Output the (X, Y) coordinate of the center of the cell containing the given text.  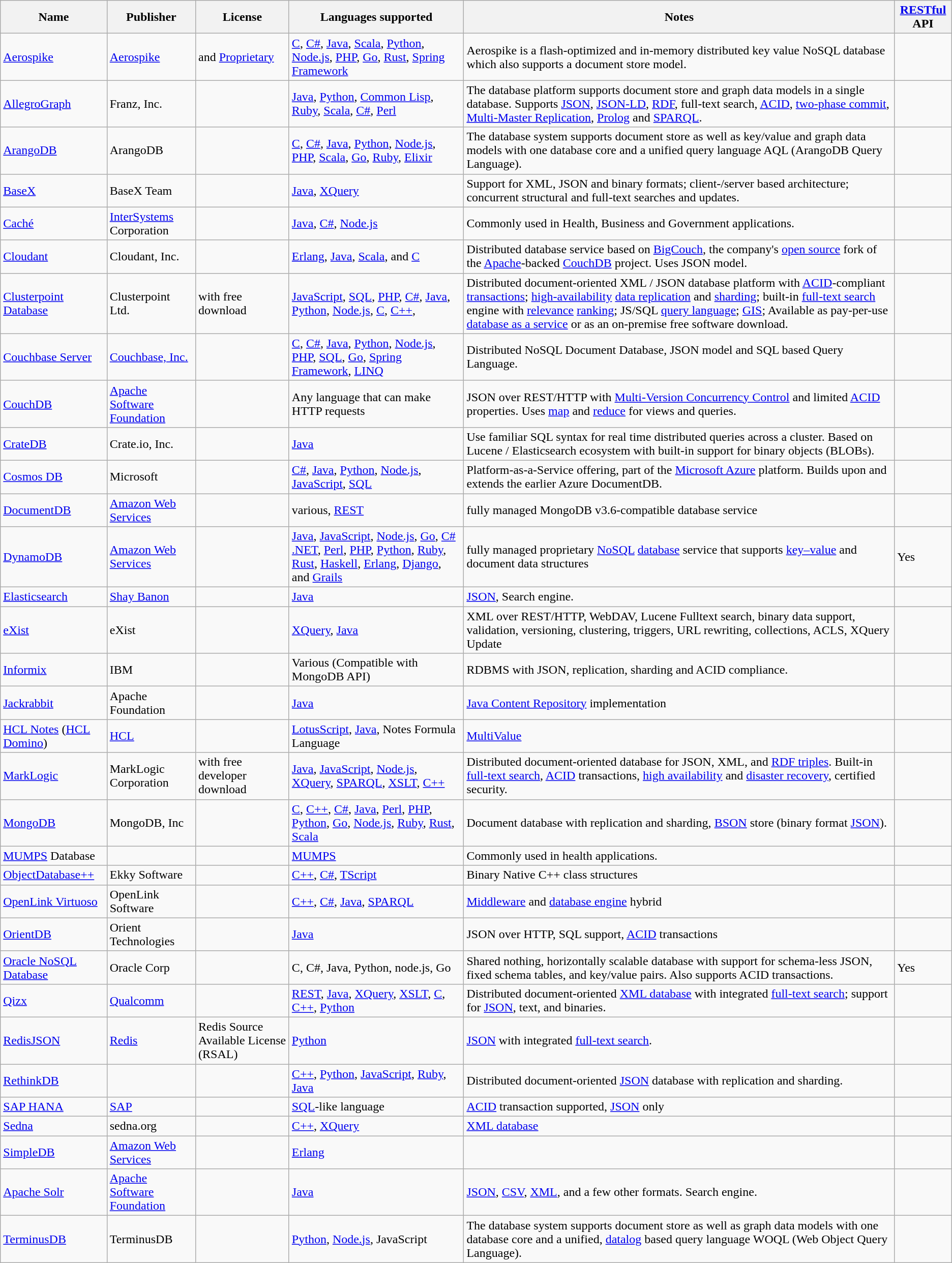
Languages supported (376, 17)
MongoDB (54, 823)
Platform-as-a-Service offering, part of the Microsoft Azure platform. Builds upon and extends the earlier Azure DocumentDB. (679, 477)
Caché (54, 224)
C, C#, Java, Scala, Python, Node.js, PHP, Go, Rust, Spring Framework (376, 57)
Java, Python, Common Lisp, Ruby, Scala, C#, Perl (376, 104)
Cloudant, Inc. (151, 256)
fully managed proprietary NoSQL database service that supports key–value and document data structures (679, 557)
JavaScript, SQL, PHP, C#, Java, Python, Node.js, C, C++, (376, 303)
HCL Notes (HCL Domino) (54, 736)
Sedna (54, 1126)
CouchDB (54, 404)
Oracle NoSQL Database (54, 967)
JSON over REST/HTTP with Multi-Version Concurrency Control and limited ACID properties. Uses map and reduce for views and queries. (679, 404)
Clusterpoint Ltd. (151, 303)
Distributed database service based on BigCouch, the company's open source fork of the Apache-backed CouchDB project. Uses JSON model. (679, 256)
with free developer download (243, 776)
MUMPS Database (54, 856)
C++, Python, JavaScript, Ruby, Java (376, 1080)
C, C#, Java, Python, Node.js, PHP, SQL, Go, Spring Framework, LINQ (376, 357)
Name (54, 17)
C++, XQuery (376, 1126)
Document database with replication and sharding, BSON store (binary format JSON). (679, 823)
Clusterpoint Database (54, 303)
Qualcomm (151, 1001)
CrateDB (54, 443)
Redis Source Available License (RSAL) (243, 1040)
AllegroGraph (54, 104)
RDBMS with JSON, replication, sharding and ACID compliance. (679, 670)
OrientDB (54, 935)
Distributed NoSQL Document Database, JSON model and SQL based Query Language. (679, 357)
Apache Foundation (151, 703)
SAP (151, 1107)
Orient Technologies (151, 935)
Commonly used in Health, Business and Government applications. (679, 224)
LotusScript, Java, Notes Formula Language (376, 736)
Various (Compatible with MongoDB API) (376, 670)
XQuery, Java (376, 630)
OpenLink Software (151, 901)
Jackrabbit (54, 703)
Java, JavaScript, Node.js, XQuery, SPARQL, XSLT, C++ (376, 776)
C, C#, Java, Python, node.js, Go (376, 967)
JSON over HTTP, SQL support, ACID transactions (679, 935)
C, C#, Java, Python, Node.js, PHP, Scala, Go, Ruby, Elixir (376, 151)
BaseX (54, 190)
License (243, 17)
Redis (151, 1040)
Cosmos DB (54, 477)
MultiValue (679, 736)
Crate.io, Inc. (151, 443)
JSON with integrated full-text search. (679, 1040)
Commonly used in health applications. (679, 856)
Oracle Corp (151, 967)
C++, C#, TScript (376, 875)
MongoDB, Inc (151, 823)
various, REST (376, 509)
Ekky Software (151, 875)
Python (376, 1040)
Franz, Inc. (151, 104)
REST, Java, XQuery, XSLT, C, C++, Python (376, 1001)
Informix (54, 670)
RedisJSON (54, 1040)
Aerospike is a flash-optimized and in-memory distributed key value NoSQL database which also supports a document store model. (679, 57)
with free download (243, 303)
Java Content Repository implementation (679, 703)
ACID transaction supported, JSON only (679, 1107)
Apache Solr (54, 1192)
Notes (679, 17)
C++, C#, Java, SPARQL (376, 901)
Distributed document-oriented JSON database with replication and sharding. (679, 1080)
MarkLogic (54, 776)
Java, XQuery (376, 190)
DocumentDB (54, 509)
IBM (151, 670)
JSON, CSV, XML, and a few other formats. Search engine. (679, 1192)
RESTful API (923, 17)
SAP HANA (54, 1107)
DynamoDB (54, 557)
C#, Java, Python, Node.js, JavaScript, SQL (376, 477)
Couchbase, Inc. (151, 357)
Erlang, Java, Scala, and C (376, 256)
MarkLogic Corporation (151, 776)
Middleware and database engine hybrid (679, 901)
Python, Node.js, JavaScript (376, 1239)
Couchbase Server (54, 357)
Cloudant (54, 256)
ObjectDatabase++ (54, 875)
RethinkDB (54, 1080)
HCL (151, 736)
Erlang (376, 1152)
Microsoft (151, 477)
and Proprietary (243, 57)
MUMPS (376, 856)
Elasticsearch (54, 597)
InterSystems Corporation (151, 224)
SQL-like language (376, 1107)
Java, C#, Node.js (376, 224)
Distributed document-oriented XML database with integrated full-text search; support for JSON, text, and binaries. (679, 1001)
Any language that can make HTTP requests (376, 404)
sedna.org (151, 1126)
BaseX Team (151, 190)
JSON, Search engine. (679, 597)
SimpleDB (54, 1152)
Java, JavaScript, Node.js, Go, C# .NET, Perl, PHP, Python, Ruby, Rust, Haskell, Erlang, Django, and Grails (376, 557)
fully managed MongoDB v3.6-compatible database service (679, 509)
Binary Native C++ class structures (679, 875)
Publisher (151, 17)
Support for XML, JSON and binary formats; client-/server based architecture; concurrent structural and full-text searches and updates. (679, 190)
C, C++, C#, Java, Perl, PHP, Python, Go, Node.js, Ruby, Rust, Scala (376, 823)
Qizx (54, 1001)
Shay Banon (151, 597)
XML database (679, 1126)
OpenLink Virtuoso (54, 901)
